Search for the cell housing the specified text and yield its [x, y] center coordinate. 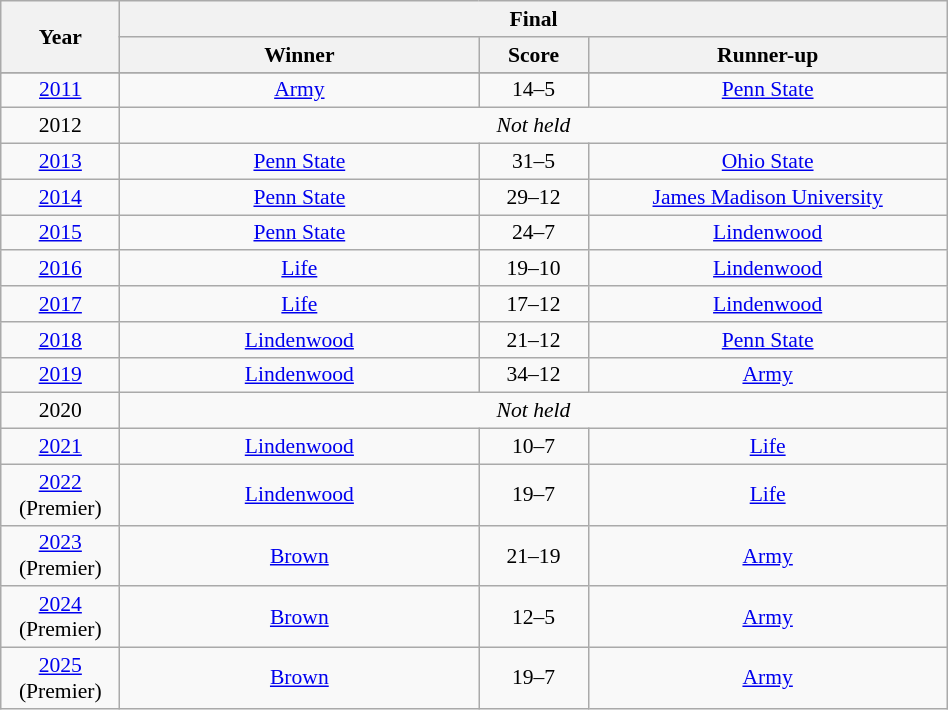
21–19 [534, 556]
Runner-up [768, 55]
2013 [60, 162]
24–7 [534, 233]
2020 [60, 411]
2021 [60, 447]
Winner [300, 55]
Year [60, 36]
2022(Premier) [60, 494]
2023(Premier) [60, 556]
19–10 [534, 269]
12–5 [534, 618]
2016 [60, 269]
Ohio State [768, 162]
2018 [60, 340]
James Madison University [768, 197]
2015 [60, 233]
10–7 [534, 447]
2011 [60, 90]
Score [534, 55]
31–5 [534, 162]
2024(Premier) [60, 618]
17–12 [534, 304]
29–12 [534, 197]
2019 [60, 375]
2012 [60, 126]
34–12 [534, 375]
Final [534, 19]
2014 [60, 197]
2017 [60, 304]
14–5 [534, 90]
21–12 [534, 340]
2025(Premier) [60, 678]
